Provide the (X, Y) coordinate of the cell's center where the given text is located.  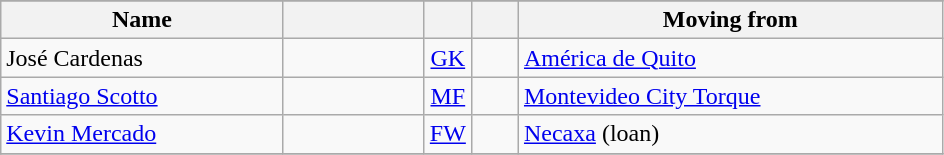
GK (448, 58)
FW (448, 134)
Necaxa (loan) (730, 134)
MF (448, 96)
Montevideo City Torque (730, 96)
Moving from (730, 20)
Kevin Mercado (142, 134)
Name (142, 20)
José Cardenas (142, 58)
América de Quito (730, 58)
Santiago Scotto (142, 96)
